Determine the [X, Y] coordinate at the center of the cell enclosing the given text.  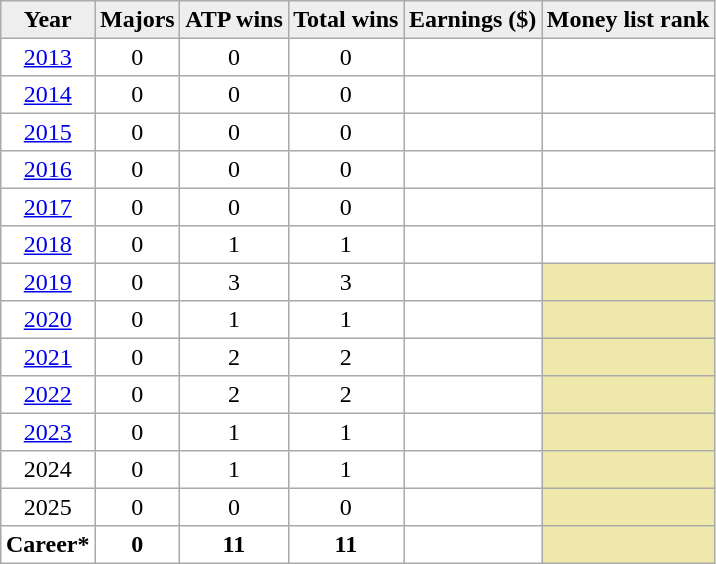
2021 [48, 357]
ATP wins [234, 20]
2024 [48, 470]
2018 [48, 245]
2016 [48, 170]
2015 [48, 132]
2019 [48, 282]
2017 [48, 207]
2023 [48, 432]
2020 [48, 320]
Year [48, 20]
2025 [48, 507]
Career* [48, 545]
2022 [48, 395]
Total wins [346, 20]
Earnings ($) [473, 20]
Majors [138, 20]
2014 [48, 95]
2013 [48, 57]
Money list rank [628, 20]
